Pinpoint the cell where the given text exists, returning its [x, y] midpoint coordinate. 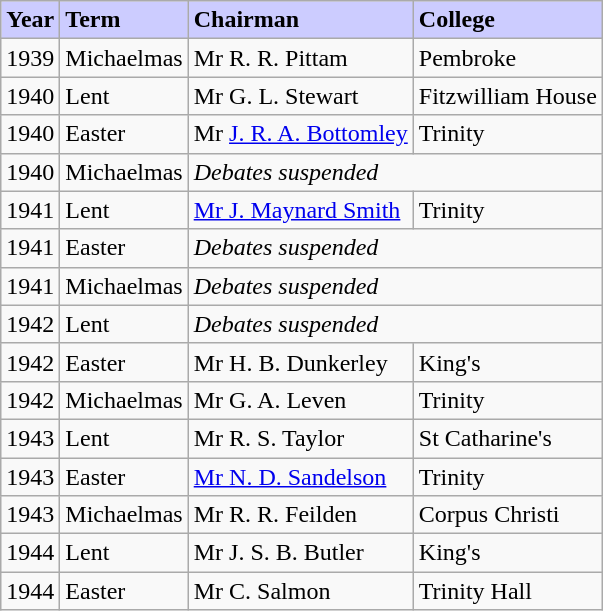
Trinity Hall [508, 591]
Mr J. S. B. Butler [300, 553]
Mr J. Maynard Smith [300, 210]
Mr J. R. A. Bottomley [300, 134]
Corpus Christi [508, 515]
Mr R. R. Pittam [300, 58]
Mr H. B. Dunkerley [300, 362]
Fitzwilliam House [508, 96]
Mr N. D. Sandelson [300, 477]
1939 [30, 58]
Mr G. A. Leven [300, 400]
Term [124, 20]
Year [30, 20]
Mr G. L. Stewart [300, 96]
Pembroke [508, 58]
Mr R. R. Feilden [300, 515]
College [508, 20]
Chairman [300, 20]
Mr R. S. Taylor [300, 438]
Mr C. Salmon [300, 591]
St Catharine's [508, 438]
